Output the (X, Y) coordinate of the center of the cell containing the given text.  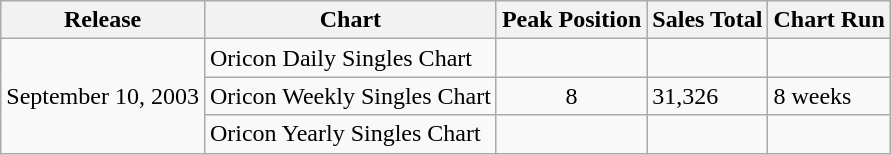
Peak Position (571, 20)
September 10, 2003 (103, 96)
8 weeks (829, 96)
31,326 (708, 96)
Chart (350, 20)
Oricon Daily Singles Chart (350, 58)
Oricon Weekly Singles Chart (350, 96)
Sales Total (708, 20)
Oricon Yearly Singles Chart (350, 134)
8 (571, 96)
Release (103, 20)
Chart Run (829, 20)
